Return the [X, Y] coordinate for the center point of the cell that contains the specified text.  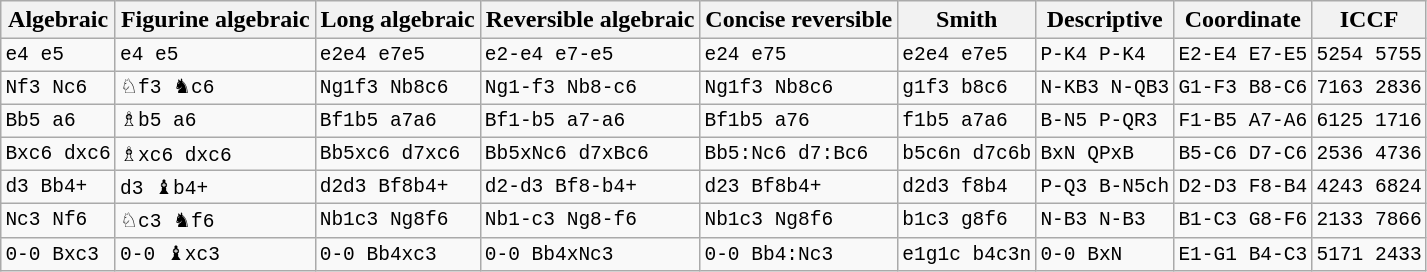
N-B3 N-B3 [1105, 220]
d23 Bf8b4+ [799, 186]
4243 6824 [1370, 186]
0-0 BxN [1105, 254]
0-0 Bb4xNc3 [590, 254]
P-K4 P-K4 [1105, 55]
b1c3 g8f6 [967, 220]
B-N5 P-QR3 [1105, 120]
Ng1-f3 Nb8-c6 [590, 88]
G1-F3 B8-C6 [1243, 88]
Concise reversible [799, 20]
2133 7866 [1370, 220]
Bf1-b5 a7-a6 [590, 120]
0-0 Bb4:Nc3 [799, 254]
Coordinate [1243, 20]
g1f3 b8c6 [967, 88]
Descriptive [1105, 20]
♘f3 ♞c6 [215, 88]
b5c6n d7c6b [967, 154]
Nc3 Nf6 [58, 220]
5254 5755 [1370, 55]
D2-D3 F8-B4 [1243, 186]
5171 2433 [1370, 254]
Bf1b5 a76 [799, 120]
♗xc6 dxc6 [215, 154]
f1b5 a7a6 [967, 120]
e24 e75 [799, 55]
B5-C6 D7-C6 [1243, 154]
Bb5 a6 [58, 120]
E1-G1 B4-C3 [1243, 254]
d2d3 Bf8b4+ [398, 186]
e2-e4 e7-e5 [590, 55]
Algebraic [58, 20]
Long algebraic [398, 20]
ICCF [1370, 20]
Nb1-c3 Ng8-f6 [590, 220]
Nf3 Nc6 [58, 88]
Bf1b5 a7a6 [398, 120]
Reversible algebraic [590, 20]
E2-E4 E7-E5 [1243, 55]
d2-d3 Bf8-b4+ [590, 186]
2536 4736 [1370, 154]
6125 1716 [1370, 120]
BxN QPxB [1105, 154]
♗b5 a6 [215, 120]
♘c3 ♞f6 [215, 220]
e1g1c b4c3n [967, 254]
Figurine algebraic [215, 20]
F1-B5 A7-A6 [1243, 120]
Bb5xNc6 d7xBc6 [590, 154]
Bb5xc6 d7xc6 [398, 154]
N-KB3 N-QB3 [1105, 88]
d3 ♝b4+ [215, 186]
0-0 ♝xc3 [215, 254]
d2d3 f8b4 [967, 186]
7163 2836 [1370, 88]
0-0 Bxc3 [58, 254]
P-Q3 B-N5ch [1105, 186]
Bb5:Nc6 d7:Bc6 [799, 154]
B1-C3 G8-F6 [1243, 220]
Bxc6 dxc6 [58, 154]
d3 Bb4+ [58, 186]
Smith [967, 20]
0-0 Bb4xc3 [398, 254]
